Search for the cell housing the specified text and yield its [x, y] center coordinate. 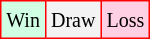
Draw [72, 20]
Loss [126, 20]
Win [24, 20]
